Provide the [x, y] coordinate of the cell's center where the given text is located.  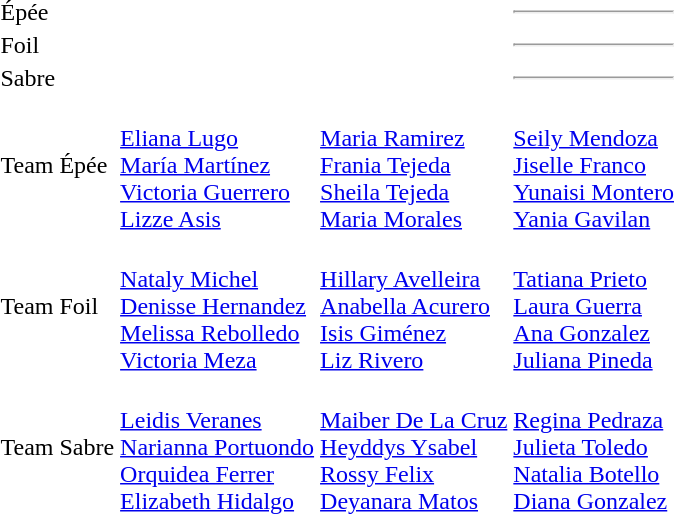
Maria RamirezFrania TejedaSheila TejedaMaria Morales [414, 165]
Hillary AvelleiraAnabella AcureroIsis GiménezLiz Rivero [414, 306]
Eliana LugoMaría MartínezVictoria GuerreroLizze Asis [218, 165]
Nataly MichelDenisse HernandezMelissa RebolledoVictoria Meza [218, 306]
